Detect which cell encompasses the target text, then output its [X, Y] center coordinate. 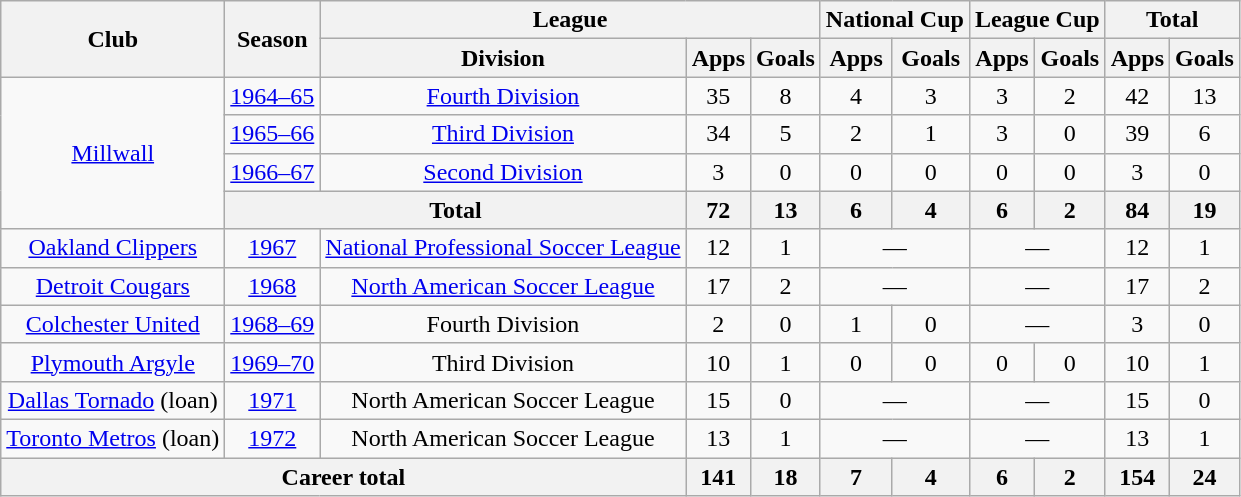
Oakland Clippers [113, 248]
National Professional Soccer League [503, 248]
141 [718, 477]
1969–70 [272, 362]
Second Division [503, 172]
24 [1205, 477]
Career total [344, 477]
Division [503, 58]
League [570, 20]
154 [1137, 477]
19 [1205, 210]
1968–69 [272, 324]
Toronto Metros (loan) [113, 438]
1964–65 [272, 96]
35 [718, 96]
National Cup [894, 20]
18 [786, 477]
1967 [272, 248]
1966–67 [272, 172]
84 [1137, 210]
Season [272, 39]
1965–66 [272, 134]
Dallas Tornado (loan) [113, 400]
Detroit Cougars [113, 286]
Plymouth Argyle [113, 362]
Club [113, 39]
Millwall [113, 153]
1972 [272, 438]
Colchester United [113, 324]
72 [718, 210]
1968 [272, 286]
8 [786, 96]
1971 [272, 400]
42 [1137, 96]
39 [1137, 134]
7 [856, 477]
League Cup [1037, 20]
34 [718, 134]
5 [786, 134]
